Capture the cell that displays the provided text and extract its (x, y) central coordinate. 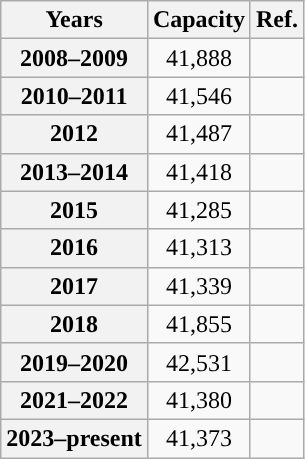
Capacity (198, 20)
2015 (74, 210)
41,487 (198, 134)
2012 (74, 134)
2016 (74, 248)
Years (74, 20)
41,546 (198, 96)
2018 (74, 324)
41,888 (198, 58)
2023–present (74, 438)
41,418 (198, 172)
2013–2014 (74, 172)
41,373 (198, 438)
2017 (74, 286)
41,855 (198, 324)
Ref. (276, 20)
41,380 (198, 400)
41,313 (198, 248)
42,531 (198, 362)
2021–2022 (74, 400)
41,339 (198, 286)
2008–2009 (74, 58)
2019–2020 (74, 362)
41,285 (198, 210)
2010–2011 (74, 96)
